For the text-containing cell, return its midpoint in (x, y) coordinate format. 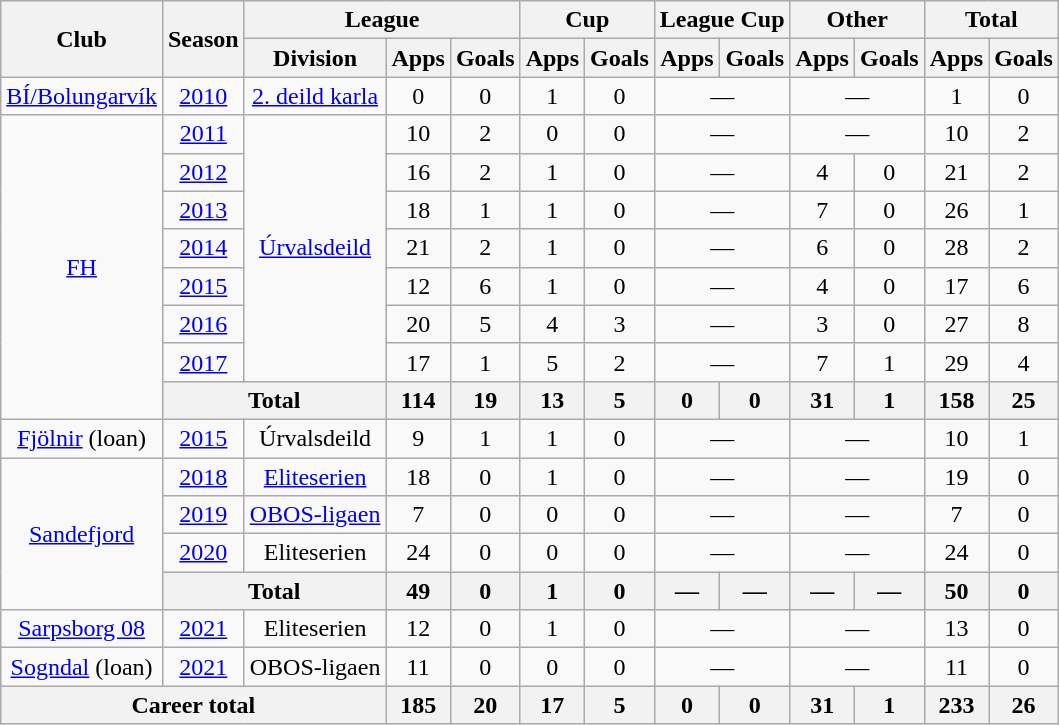
FH (82, 267)
2012 (203, 172)
29 (956, 362)
9 (418, 438)
2019 (203, 515)
League (382, 20)
28 (956, 248)
2017 (203, 362)
Sarpsborg 08 (82, 629)
Season (203, 39)
Club (82, 39)
158 (956, 400)
2018 (203, 477)
Career total (194, 705)
49 (418, 591)
16 (418, 172)
Fjölnir (loan) (82, 438)
114 (418, 400)
2. deild karla (315, 96)
2020 (203, 553)
233 (956, 705)
League Cup (722, 20)
Cup (587, 20)
Sandefjord (82, 534)
Sogndal (loan) (82, 667)
2010 (203, 96)
2016 (203, 324)
27 (956, 324)
2011 (203, 134)
2013 (203, 210)
Division (315, 58)
2014 (203, 248)
BÍ/Bolungarvík (82, 96)
8 (1024, 324)
25 (1024, 400)
Other (857, 20)
50 (956, 591)
185 (418, 705)
